Determine the [x, y] coordinate at the center of the cell enclosing the given text.  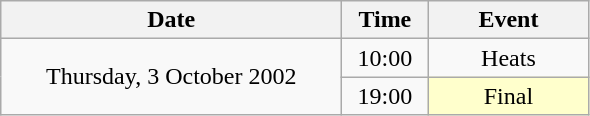
Heats [508, 58]
Time [385, 20]
Event [508, 20]
Date [172, 20]
10:00 [385, 58]
Final [508, 96]
Thursday, 3 October 2002 [172, 77]
19:00 [385, 96]
